For the text-containing cell, return its midpoint in [x, y] coordinate format. 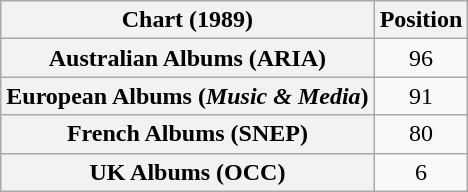
80 [421, 134]
6 [421, 172]
European Albums (Music & Media) [188, 96]
UK Albums (OCC) [188, 172]
Australian Albums (ARIA) [188, 58]
French Albums (SNEP) [188, 134]
Chart (1989) [188, 20]
96 [421, 58]
91 [421, 96]
Position [421, 20]
